Return the [x, y] coordinate for the center point of the cell that contains the specified text.  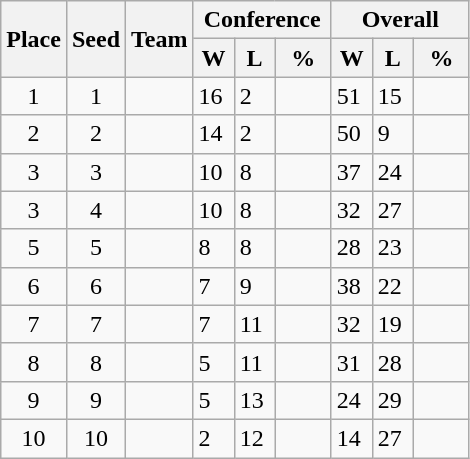
Conference [262, 20]
38 [352, 286]
19 [392, 324]
31 [352, 362]
12 [254, 438]
37 [352, 172]
50 [352, 134]
16 [214, 96]
29 [392, 400]
Team [160, 39]
4 [96, 210]
22 [392, 286]
Place [34, 39]
Overall [400, 20]
Seed [96, 39]
23 [392, 248]
13 [254, 400]
51 [352, 96]
15 [392, 96]
